Capture the cell that displays the provided text and extract its [x, y] central coordinate. 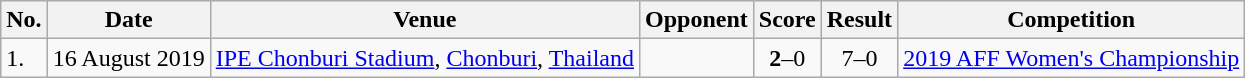
Date [128, 20]
2019 AFF Women's Championship [1072, 58]
IPE Chonburi Stadium, Chonburi, Thailand [424, 58]
Score [787, 20]
1. [24, 58]
No. [24, 20]
Competition [1072, 20]
16 August 2019 [128, 58]
Opponent [697, 20]
7–0 [859, 58]
2–0 [787, 58]
Result [859, 20]
Venue [424, 20]
